Pinpoint the cell where the given text exists, returning its [X, Y] midpoint coordinate. 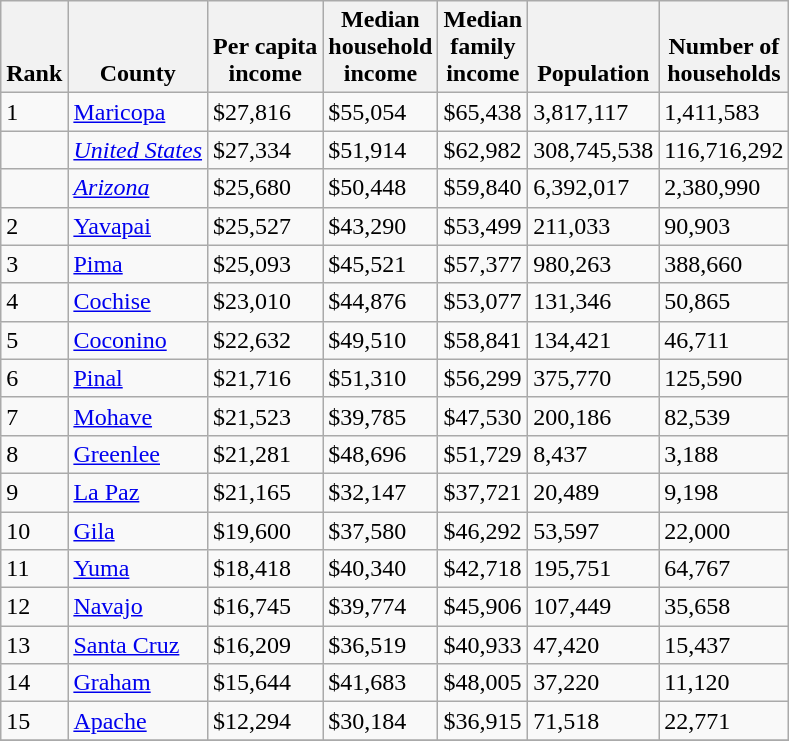
375,770 [594, 378]
Per capitaincome [266, 47]
$42,718 [483, 569]
Coconino [138, 340]
$18,418 [266, 569]
Medianfamilyincome [483, 47]
County [138, 47]
$16,209 [266, 645]
125,590 [724, 378]
$41,683 [380, 683]
$58,841 [483, 340]
53,597 [594, 531]
$65,438 [483, 112]
7 [34, 416]
$39,785 [380, 416]
20,489 [594, 492]
6 [34, 378]
8,437 [594, 454]
$49,510 [380, 340]
$40,340 [380, 569]
$27,816 [266, 112]
$36,519 [380, 645]
$44,876 [380, 302]
Apache [138, 721]
200,186 [594, 416]
50,865 [724, 302]
Navajo [138, 607]
107,449 [594, 607]
Population [594, 47]
3,817,117 [594, 112]
$37,580 [380, 531]
Gila [138, 531]
10 [34, 531]
$53,077 [483, 302]
United States [138, 150]
Santa Cruz [138, 645]
$12,294 [266, 721]
Number ofhouseholds [724, 47]
388,660 [724, 264]
$45,906 [483, 607]
$51,310 [380, 378]
71,518 [594, 721]
$21,716 [266, 378]
22,771 [724, 721]
1,411,583 [724, 112]
37,220 [594, 683]
$46,292 [483, 531]
$51,729 [483, 454]
82,539 [724, 416]
9 [34, 492]
12 [34, 607]
$43,290 [380, 226]
22,000 [724, 531]
3 [34, 264]
2,380,990 [724, 188]
Pima [138, 264]
$45,521 [380, 264]
131,346 [594, 302]
Graham [138, 683]
$40,933 [483, 645]
$16,745 [266, 607]
14 [34, 683]
$27,334 [266, 150]
116,716,292 [724, 150]
9,198 [724, 492]
$59,840 [483, 188]
Maricopa [138, 112]
Arizona [138, 188]
Cochise [138, 302]
$47,530 [483, 416]
1 [34, 112]
11 [34, 569]
3,188 [724, 454]
Rank [34, 47]
46,711 [724, 340]
$21,165 [266, 492]
8 [34, 454]
6,392,017 [594, 188]
980,263 [594, 264]
$48,005 [483, 683]
Yavapai [138, 226]
35,658 [724, 607]
Mohave [138, 416]
$56,299 [483, 378]
$21,281 [266, 454]
15,437 [724, 645]
$53,499 [483, 226]
134,421 [594, 340]
195,751 [594, 569]
11,120 [724, 683]
$15,644 [266, 683]
$48,696 [380, 454]
$57,377 [483, 264]
$32,147 [380, 492]
Yuma [138, 569]
$21,523 [266, 416]
$39,774 [380, 607]
2 [34, 226]
$19,600 [266, 531]
$25,527 [266, 226]
308,745,538 [594, 150]
$23,010 [266, 302]
47,420 [594, 645]
Pinal [138, 378]
$25,680 [266, 188]
211,033 [594, 226]
$50,448 [380, 188]
$25,093 [266, 264]
$36,915 [483, 721]
Medianhouseholdincome [380, 47]
$62,982 [483, 150]
13 [34, 645]
$51,914 [380, 150]
64,767 [724, 569]
15 [34, 721]
90,903 [724, 226]
$22,632 [266, 340]
$55,054 [380, 112]
Greenlee [138, 454]
La Paz [138, 492]
4 [34, 302]
$37,721 [483, 492]
5 [34, 340]
$30,184 [380, 721]
